Find where the given text appears and provide that cell's center as (X, Y) coordinate. 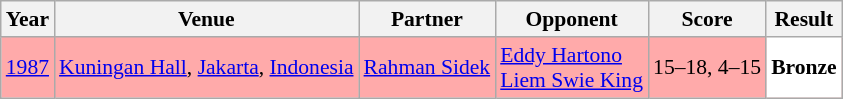
Partner (428, 19)
Eddy Hartono Liem Swie King (572, 68)
Score (707, 19)
Venue (206, 19)
Year (28, 19)
Opponent (572, 19)
Kuningan Hall, Jakarta, Indonesia (206, 68)
15–18, 4–15 (707, 68)
Rahman Sidek (428, 68)
1987 (28, 68)
Bronze (804, 68)
Result (804, 19)
